Determine the (X, Y) coordinate at the center of the cell enclosing the given text.  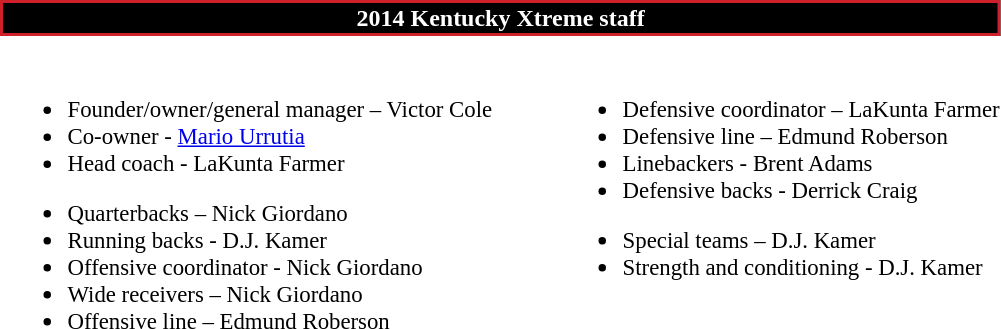
2014 Kentucky Xtreme staff (500, 18)
